Search for the cell housing the specified text and yield its (X, Y) center coordinate. 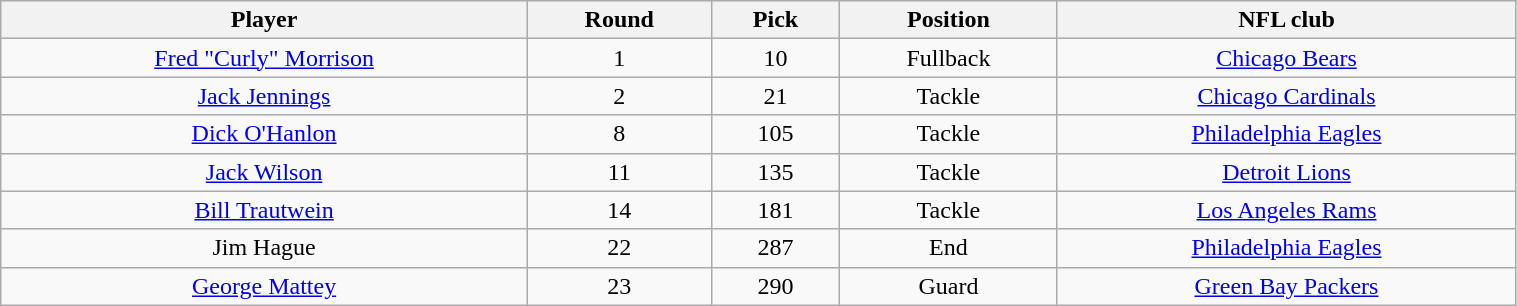
14 (619, 210)
Guard (948, 286)
Bill Trautwein (264, 210)
11 (619, 172)
Jim Hague (264, 248)
1 (619, 58)
George Mattey (264, 286)
Fullback (948, 58)
Jack Jennings (264, 96)
Pick (776, 20)
23 (619, 286)
135 (776, 172)
Dick O'Hanlon (264, 134)
Jack Wilson (264, 172)
Player (264, 20)
287 (776, 248)
290 (776, 286)
Position (948, 20)
Round (619, 20)
Green Bay Packers (1286, 286)
181 (776, 210)
105 (776, 134)
22 (619, 248)
NFL club (1286, 20)
Los Angeles Rams (1286, 210)
2 (619, 96)
Chicago Bears (1286, 58)
10 (776, 58)
End (948, 248)
Chicago Cardinals (1286, 96)
8 (619, 134)
Fred "Curly" Morrison (264, 58)
21 (776, 96)
Detroit Lions (1286, 172)
